Output the (X, Y) coordinate of the center of the cell containing the given text.  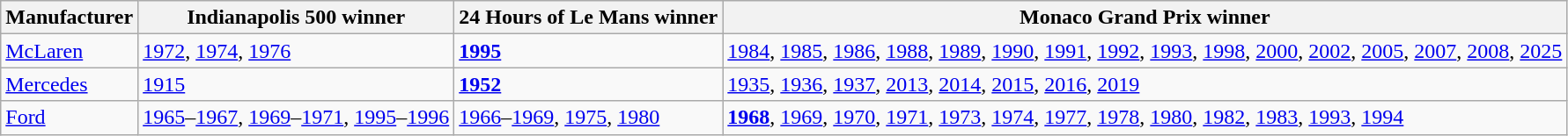
1952 (588, 84)
24 Hours of Le Mans winner (588, 18)
1915 (296, 84)
1965–1967, 1969–1971, 1995–1996 (296, 118)
Manufacturer (70, 18)
Monaco Grand Prix winner (1145, 18)
1968, 1969, 1970, 1971, 1973, 1974, 1977, 1978, 1980, 1982, 1983, 1993, 1994 (1145, 118)
Mercedes (70, 84)
1995 (588, 51)
1972, 1974, 1976 (296, 51)
Indianapolis 500 winner (296, 18)
Ford (70, 118)
1966–1969, 1975, 1980 (588, 118)
1984, 1985, 1986, 1988, 1989, 1990, 1991, 1992, 1993, 1998, 2000, 2002, 2005, 2007, 2008, 2025 (1145, 51)
McLaren (70, 51)
1935, 1936, 1937, 2013, 2014, 2015, 2016, 2019 (1145, 84)
